Pinpoint the cell where the given text exists, returning its [x, y] midpoint coordinate. 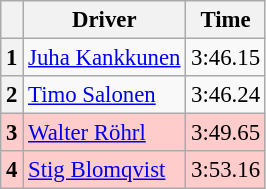
3:46.15 [226, 58]
3:46.24 [226, 95]
Driver [104, 20]
Timo Salonen [104, 95]
2 [12, 95]
Time [226, 20]
3:49.65 [226, 133]
4 [12, 170]
1 [12, 58]
Juha Kankkunen [104, 58]
Stig Blomqvist [104, 170]
Walter Röhrl [104, 133]
3 [12, 133]
3:53.16 [226, 170]
